Return (X, Y) of the center of cell containing provided text 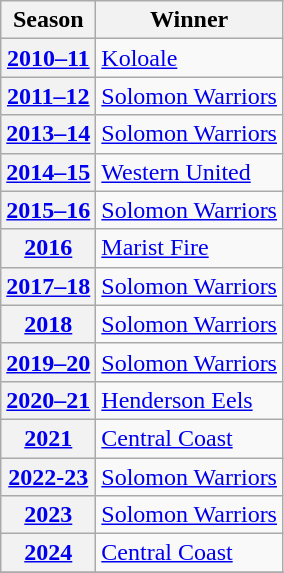
2017–18 (48, 286)
2019–20 (48, 362)
2013–14 (48, 134)
2010–11 (48, 58)
2014–15 (48, 172)
Season (48, 20)
Western United (190, 172)
2016 (48, 248)
2015–16 (48, 210)
2024 (48, 553)
2021 (48, 438)
Koloale (190, 58)
2023 (48, 515)
2022-23 (48, 477)
2011–12 (48, 96)
Henderson Eels (190, 400)
2018 (48, 324)
2020–21 (48, 400)
Marist Fire (190, 248)
Winner (190, 20)
